Find where the given text appears and provide that cell's center as (X, Y) coordinate. 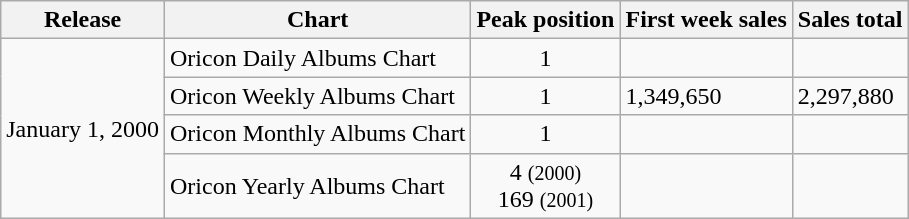
First week sales (706, 20)
Oricon Monthly Albums Chart (317, 134)
January 1, 2000 (83, 128)
Sales total (850, 20)
Oricon Yearly Albums Chart (317, 186)
Oricon Daily Albums Chart (317, 58)
Peak position (546, 20)
Chart (317, 20)
1,349,650 (706, 96)
Release (83, 20)
2,297,880 (850, 96)
4 (2000)169 (2001) (546, 186)
Oricon Weekly Albums Chart (317, 96)
